Return the [x, y] coordinate for the center point of the cell that contains the specified text.  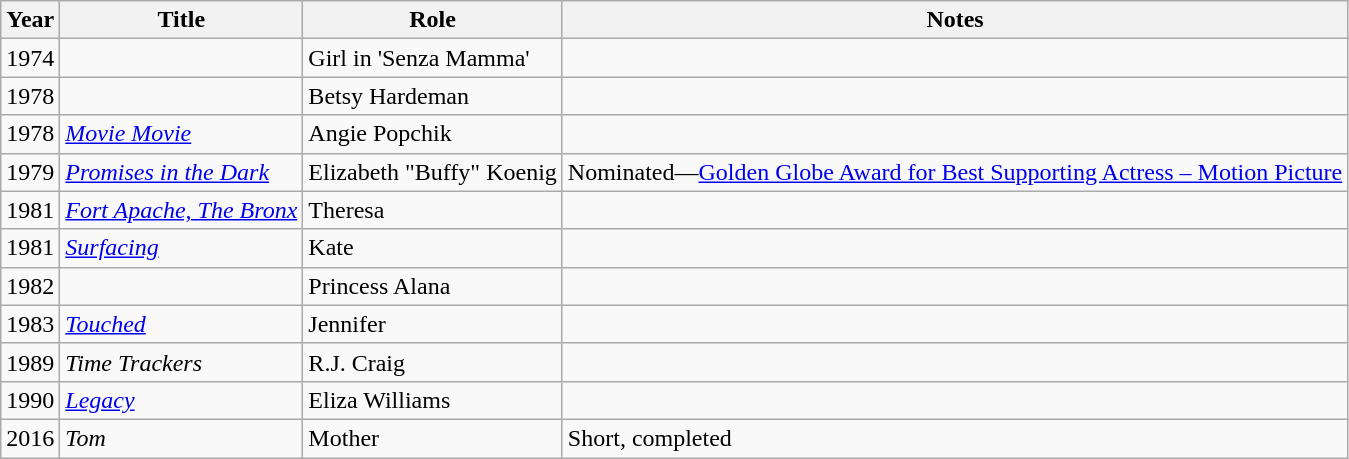
Touched [182, 324]
Mother [433, 438]
1989 [30, 362]
Title [182, 20]
R.J. Craig [433, 362]
Short, completed [954, 438]
Notes [954, 20]
1990 [30, 400]
Betsy Hardeman [433, 96]
Year [30, 20]
Role [433, 20]
2016 [30, 438]
Tom [182, 438]
Princess Alana [433, 286]
Movie Movie [182, 134]
Promises in the Dark [182, 172]
Angie Popchik [433, 134]
Girl in 'Senza Mamma' [433, 58]
Nominated—Golden Globe Award for Best Supporting Actress – Motion Picture [954, 172]
1983 [30, 324]
Jennifer [433, 324]
Elizabeth "Buffy" Koenig [433, 172]
1974 [30, 58]
Eliza Williams [433, 400]
Kate [433, 248]
Surfacing [182, 248]
1982 [30, 286]
Legacy [182, 400]
Time Trackers [182, 362]
Fort Apache, The Bronx [182, 210]
1979 [30, 172]
Theresa [433, 210]
